Return (x, y) of the center of cell containing provided text 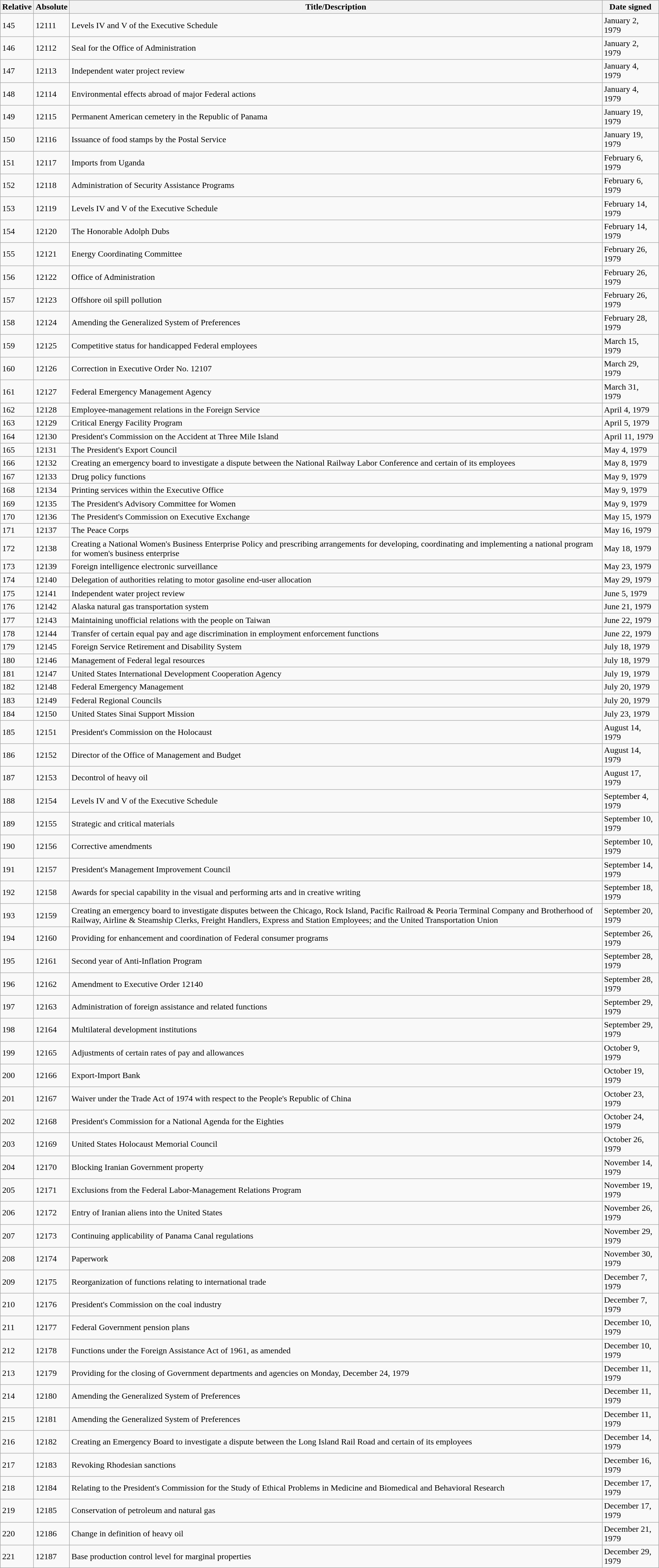
12148 (52, 687)
Reorganization of functions relating to international trade (336, 1282)
167 (17, 477)
United States International Development Cooperation Agency (336, 674)
209 (17, 1282)
212 (17, 1350)
Issuance of food stamps by the Postal Service (336, 139)
12111 (52, 25)
Conservation of petroleum and natural gas (336, 1511)
159 (17, 346)
Corrective amendments (336, 847)
160 (17, 369)
12173 (52, 1236)
12184 (52, 1487)
Paperwork (336, 1259)
12123 (52, 300)
207 (17, 1236)
Awards for special capability in the visual and performing arts and in creative writing (336, 893)
12144 (52, 634)
Base production control level for marginal properties (336, 1556)
12150 (52, 714)
217 (17, 1465)
Creating an Emergency Board to investigate a dispute between the Long Island Rail Road and certain of its employees (336, 1442)
Export-Import Bank (336, 1076)
12139 (52, 567)
President's Management Improvement Council (336, 869)
12131 (52, 450)
The President's Advisory Committee for Women (336, 503)
Office of Administration (336, 277)
182 (17, 687)
12142 (52, 607)
12130 (52, 436)
203 (17, 1144)
May 18, 1979 (630, 548)
190 (17, 847)
156 (17, 277)
Offshore oil spill pollution (336, 300)
February 28, 1979 (630, 323)
206 (17, 1213)
12153 (52, 778)
President's Commission on the Accident at Three Mile Island (336, 436)
Maintaining unofficial relations with the people on Taiwan (336, 620)
September 14, 1979 (630, 869)
12112 (52, 48)
219 (17, 1511)
Change in definition of heavy oil (336, 1533)
169 (17, 503)
171 (17, 530)
163 (17, 423)
May 29, 1979 (630, 580)
Permanent American cemetery in the Republic of Panama (336, 117)
Drug policy functions (336, 477)
12146 (52, 660)
12141 (52, 593)
April 5, 1979 (630, 423)
187 (17, 778)
Printing services within the Executive Office (336, 490)
214 (17, 1396)
March 31, 1979 (630, 391)
November 14, 1979 (630, 1167)
Continuing applicability of Panama Canal regulations (336, 1236)
October 26, 1979 (630, 1144)
12133 (52, 477)
12128 (52, 410)
March 29, 1979 (630, 369)
Federal Emergency Management Agency (336, 391)
12181 (52, 1419)
197 (17, 1007)
12140 (52, 580)
Exclusions from the Federal Labor-Management Relations Program (336, 1190)
173 (17, 567)
12116 (52, 139)
May 23, 1979 (630, 567)
166 (17, 463)
12175 (52, 1282)
191 (17, 869)
147 (17, 71)
158 (17, 323)
August 17, 1979 (630, 778)
165 (17, 450)
174 (17, 580)
221 (17, 1556)
157 (17, 300)
188 (17, 800)
12185 (52, 1511)
September 18, 1979 (630, 893)
199 (17, 1052)
12155 (52, 824)
205 (17, 1190)
United States Sinai Support Mission (336, 714)
May 8, 1979 (630, 463)
12182 (52, 1442)
12119 (52, 208)
196 (17, 984)
12152 (52, 755)
12151 (52, 732)
Environmental effects abroad of major Federal actions (336, 94)
178 (17, 634)
177 (17, 620)
195 (17, 961)
12161 (52, 961)
Imports from Uganda (336, 163)
November 30, 1979 (630, 1259)
October 23, 1979 (630, 1098)
12162 (52, 984)
April 4, 1979 (630, 410)
12124 (52, 323)
Federal Government pension plans (336, 1328)
12187 (52, 1556)
Relating to the President's Commission for the Study of Ethical Problems in Medicine and Biomedical and Behavioral Research (336, 1487)
The President's Export Council (336, 450)
Date signed (630, 7)
September 4, 1979 (630, 800)
194 (17, 938)
Adjustments of certain rates of pay and allowances (336, 1052)
12145 (52, 647)
149 (17, 117)
Alaska natural gas transportation system (336, 607)
October 19, 1979 (630, 1076)
12163 (52, 1007)
184 (17, 714)
164 (17, 436)
Administration of Security Assistance Programs (336, 185)
Creating an emergency board to investigate a dispute between the National Railway Labor Conference and certain of its employees (336, 463)
12114 (52, 94)
Federal Regional Councils (336, 700)
12167 (52, 1098)
12132 (52, 463)
186 (17, 755)
170 (17, 517)
220 (17, 1533)
The Peace Corps (336, 530)
December 29, 1979 (630, 1556)
United States Holocaust Memorial Council (336, 1144)
12122 (52, 277)
12138 (52, 548)
Waiver under the Trade Act of 1974 with respect to the People's Republic of China (336, 1098)
12186 (52, 1533)
June 21, 1979 (630, 607)
May 4, 1979 (630, 450)
12166 (52, 1076)
December 16, 1979 (630, 1465)
Entry of Iranian aliens into the United States (336, 1213)
12134 (52, 490)
Amendment to Executive Order 12140 (336, 984)
Correction in Executive Order No. 12107 (336, 369)
Critical Energy Facility Program (336, 423)
Title/Description (336, 7)
180 (17, 660)
215 (17, 1419)
12129 (52, 423)
President's Commission for a National Agenda for the Eighties (336, 1121)
12165 (52, 1052)
12121 (52, 254)
Decontrol of heavy oil (336, 778)
181 (17, 674)
204 (17, 1167)
12180 (52, 1396)
146 (17, 48)
185 (17, 732)
October 24, 1979 (630, 1121)
The Honorable Adolph Dubs (336, 231)
218 (17, 1487)
12183 (52, 1465)
198 (17, 1030)
161 (17, 391)
12164 (52, 1030)
183 (17, 700)
211 (17, 1328)
12115 (52, 117)
12117 (52, 163)
12169 (52, 1144)
Absolute (52, 7)
December 21, 1979 (630, 1533)
Second year of Anti-Inflation Program (336, 961)
September 26, 1979 (630, 938)
151 (17, 163)
Strategic and critical materials (336, 824)
July 19, 1979 (630, 674)
213 (17, 1373)
Federal Emergency Management (336, 687)
12154 (52, 800)
12170 (52, 1167)
148 (17, 94)
175 (17, 593)
Delegation of authorities relating to motor gasoline end-user allocation (336, 580)
12135 (52, 503)
12137 (52, 530)
Blocking Iranian Government property (336, 1167)
Revoking Rhodesian sanctions (336, 1465)
145 (17, 25)
210 (17, 1304)
November 19, 1979 (630, 1190)
202 (17, 1121)
153 (17, 208)
12177 (52, 1328)
208 (17, 1259)
May 16, 1979 (630, 530)
Functions under the Foreign Assistance Act of 1961, as amended (336, 1350)
December 14, 1979 (630, 1442)
162 (17, 410)
193 (17, 915)
November 29, 1979 (630, 1236)
Employee-management relations in the Foreign Service (336, 410)
12158 (52, 893)
September 20, 1979 (630, 915)
154 (17, 231)
12179 (52, 1373)
12171 (52, 1190)
12113 (52, 71)
189 (17, 824)
176 (17, 607)
12168 (52, 1121)
President's Commission on the Holocaust (336, 732)
Energy Coordinating Committee (336, 254)
Competitive status for handicapped Federal employees (336, 346)
October 9, 1979 (630, 1052)
216 (17, 1442)
12147 (52, 674)
200 (17, 1076)
155 (17, 254)
12143 (52, 620)
12127 (52, 391)
12178 (52, 1350)
12172 (52, 1213)
12118 (52, 185)
12174 (52, 1259)
June 5, 1979 (630, 593)
November 26, 1979 (630, 1213)
12156 (52, 847)
12149 (52, 700)
Director of the Office of Management and Budget (336, 755)
Administration of foreign assistance and related functions (336, 1007)
Multilateral development institutions (336, 1030)
Relative (17, 7)
152 (17, 185)
150 (17, 139)
April 11, 1979 (630, 436)
201 (17, 1098)
168 (17, 490)
Transfer of certain equal pay and age discrimination in employment enforcement functions (336, 634)
172 (17, 548)
The President's Commission on Executive Exchange (336, 517)
192 (17, 893)
12136 (52, 517)
Foreign Service Retirement and Disability System (336, 647)
Foreign intelligence electronic surveillance (336, 567)
12126 (52, 369)
July 23, 1979 (630, 714)
12160 (52, 938)
12120 (52, 231)
Providing for the closing of Government departments and agencies on Monday, December 24, 1979 (336, 1373)
12176 (52, 1304)
President's Commission on the coal industry (336, 1304)
Providing for enhancement and coordination of Federal consumer programs (336, 938)
12157 (52, 869)
12159 (52, 915)
March 15, 1979 (630, 346)
May 15, 1979 (630, 517)
Management of Federal legal resources (336, 660)
Seal for the Office of Administration (336, 48)
12125 (52, 346)
179 (17, 647)
